Identify which cell holds the provided text, then report its [X, Y] central coordinate. 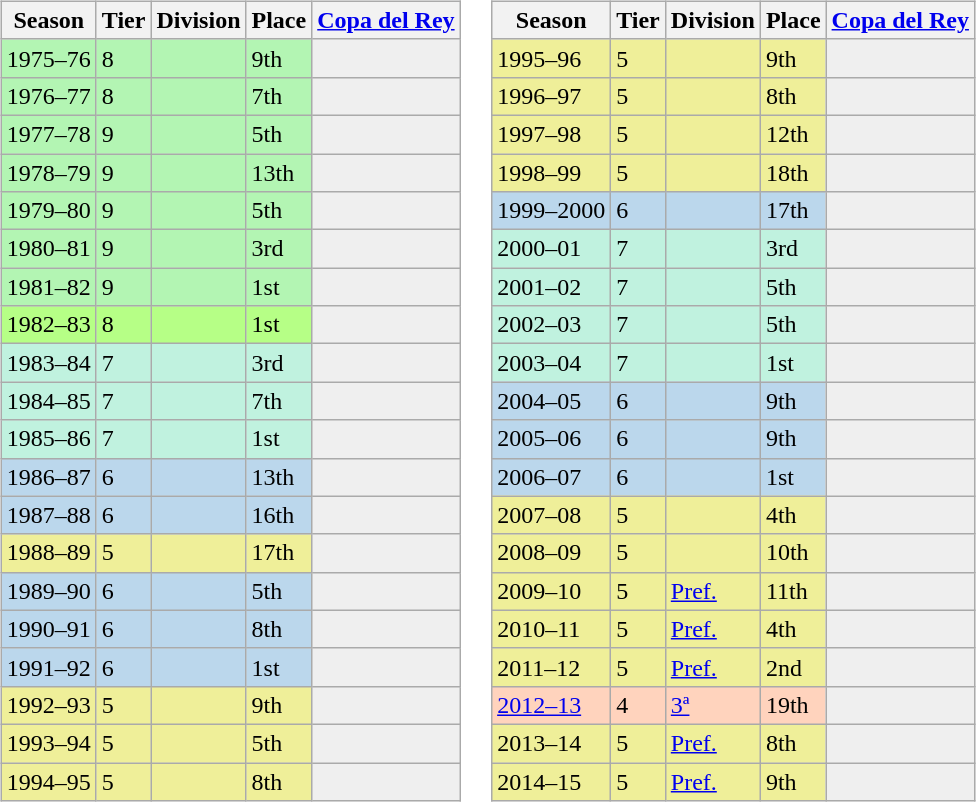
1976–77 [48, 96]
1992–93 [48, 705]
2005–06 [552, 439]
1997–98 [552, 134]
2000–01 [552, 249]
1994–95 [48, 781]
1996–97 [552, 96]
2014–15 [552, 781]
1979–80 [48, 211]
1985–86 [48, 439]
2008–09 [552, 553]
2nd [793, 667]
1984–85 [48, 401]
1975–76 [48, 58]
11th [793, 591]
2003–04 [552, 363]
1982–83 [48, 325]
10th [793, 553]
18th [793, 173]
16th [279, 515]
1983–84 [48, 363]
1980–81 [48, 249]
2012–13 [552, 705]
19th [793, 705]
4 [638, 705]
1991–92 [48, 667]
1981–82 [48, 287]
1998–99 [552, 173]
1993–94 [48, 743]
2002–03 [552, 325]
1995–96 [552, 58]
2001–02 [552, 287]
2011–12 [552, 667]
2007–08 [552, 515]
1986–87 [48, 477]
2009–10 [552, 591]
3ª [712, 705]
2010–11 [552, 629]
1987–88 [48, 515]
1999–2000 [552, 211]
1988–89 [48, 553]
1989–90 [48, 591]
1977–78 [48, 134]
1990–91 [48, 629]
2013–14 [552, 743]
2004–05 [552, 401]
1978–79 [48, 173]
2006–07 [552, 477]
12th [793, 134]
